Extract the (X, Y) coordinate from the center of the cell holding the provided text.  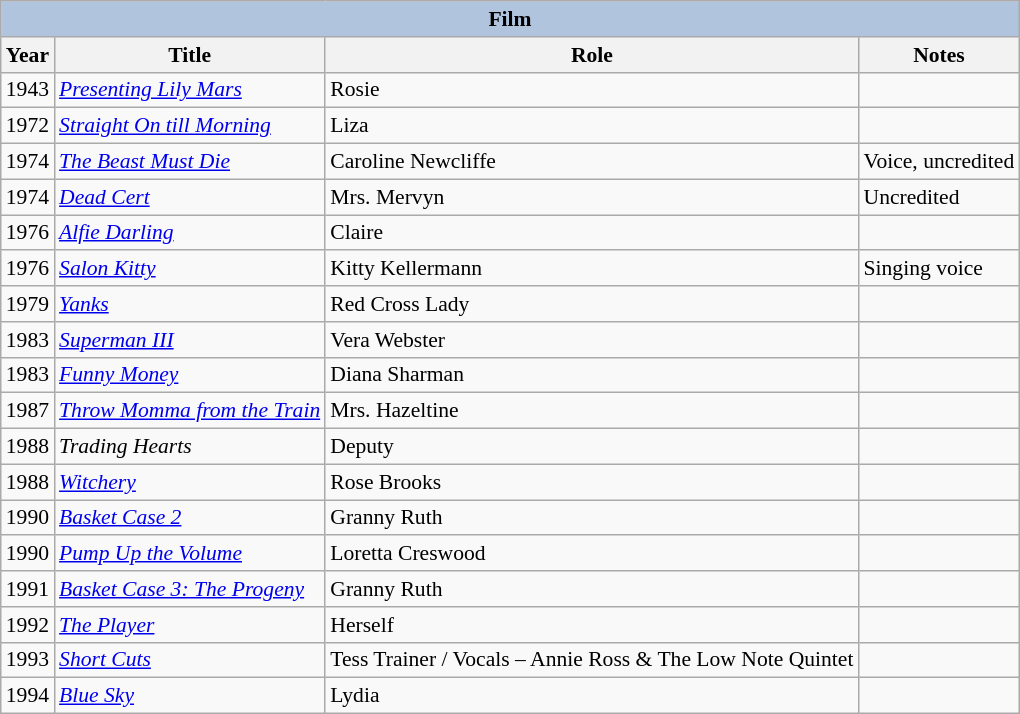
Vera Webster (592, 340)
Alfie Darling (190, 233)
Presenting Lily Mars (190, 90)
Kitty Kellermann (592, 269)
Herself (592, 625)
1972 (28, 126)
Witchery (190, 482)
Yanks (190, 304)
Funny Money (190, 375)
Claire (592, 233)
Basket Case 2 (190, 518)
Loretta Creswood (592, 554)
Diana Sharman (592, 375)
Tess Trainer / Vocals – Annie Ross & The Low Note Quintet (592, 660)
Film (510, 19)
Trading Hearts (190, 447)
1991 (28, 589)
Blue Sky (190, 696)
1993 (28, 660)
The Player (190, 625)
Rose Brooks (592, 482)
Title (190, 55)
Caroline Newcliffe (592, 162)
Deputy (592, 447)
Mrs. Mervyn (592, 197)
Voice, uncredited (940, 162)
Basket Case 3: The Progeny (190, 589)
Straight On till Morning (190, 126)
Dead Cert (190, 197)
Uncredited (940, 197)
Red Cross Lady (592, 304)
Year (28, 55)
The Beast Must Die (190, 162)
Pump Up the Volume (190, 554)
Mrs. Hazeltine (592, 411)
1987 (28, 411)
1994 (28, 696)
1992 (28, 625)
Short Cuts (190, 660)
Lydia (592, 696)
Notes (940, 55)
Rosie (592, 90)
Throw Momma from the Train (190, 411)
Superman III (190, 340)
Liza (592, 126)
Role (592, 55)
Singing voice (940, 269)
Salon Kitty (190, 269)
1943 (28, 90)
1979 (28, 304)
